Find where the given text appears and provide that cell's center as [x, y] coordinate. 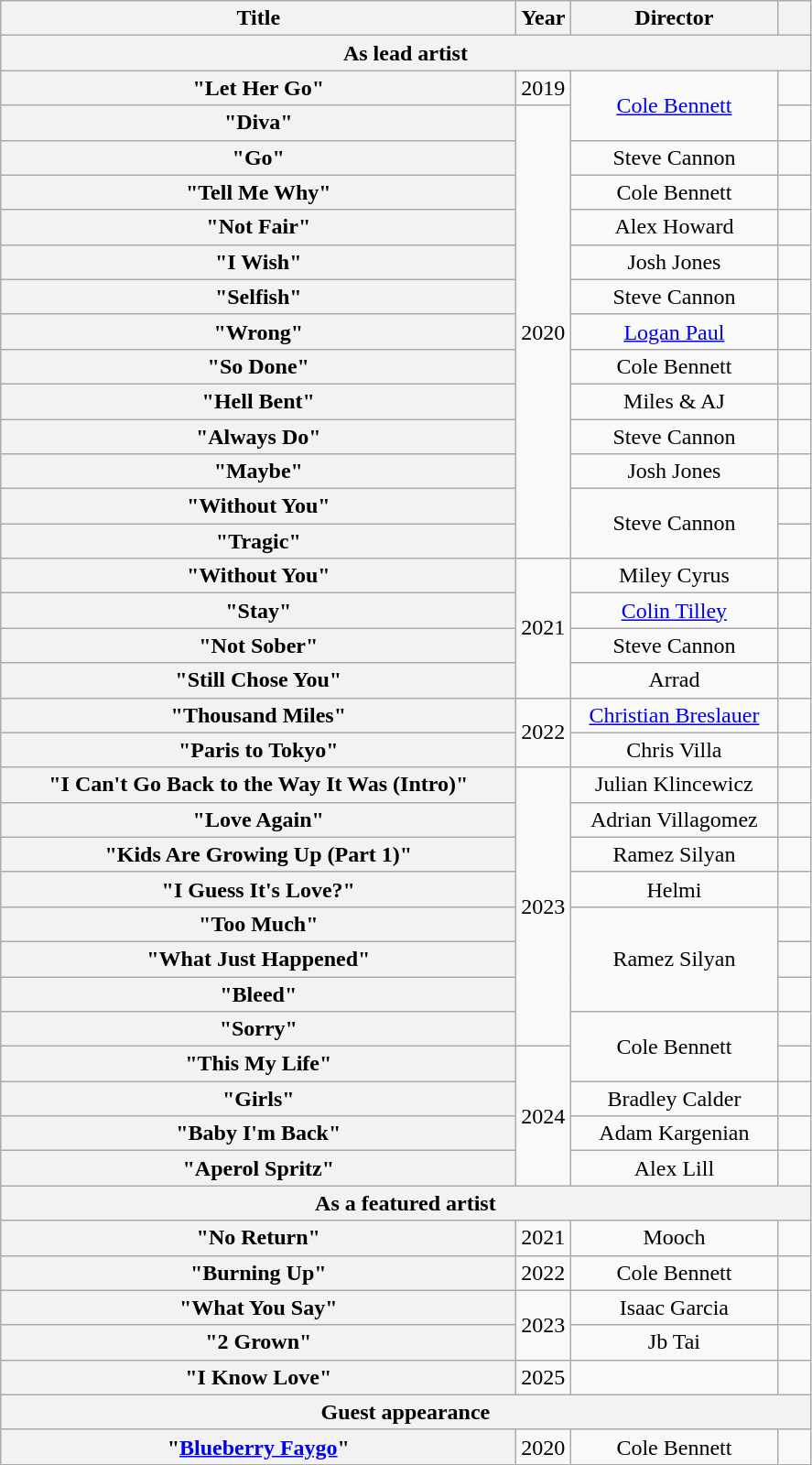
Jb Tai [674, 1342]
Adrian Villagomez [674, 819]
Helmi [674, 889]
Mooch [674, 1238]
"Maybe" [258, 472]
"What Just Happened" [258, 959]
"Sorry" [258, 1029]
Isaac Garcia [674, 1308]
"Always Do" [258, 437]
"Aperol Spritz" [258, 1168]
"Still Chose You" [258, 680]
"Thousand Miles" [258, 715]
Adam Kargenian [674, 1134]
2024 [544, 1116]
"Hell Bent" [258, 401]
Guest appearance [406, 1412]
"So Done" [258, 366]
Chris Villa [674, 750]
"Diva" [258, 123]
"Baby I'm Back" [258, 1134]
"This My Life" [258, 1064]
"Stay" [258, 611]
"Paris to Tokyo" [258, 750]
Miley Cyrus [674, 576]
"Not Sober" [258, 646]
2019 [544, 88]
Year [544, 18]
Director [674, 18]
Julian Klincewicz [674, 785]
"What You Say" [258, 1308]
"Blueberry Faygo" [258, 1447]
"Not Fair" [258, 227]
As lead artist [406, 53]
Bradley Calder [674, 1099]
"Bleed" [258, 993]
"Burning Up" [258, 1273]
"Too Much" [258, 924]
"Let Her Go" [258, 88]
"I Know Love" [258, 1377]
Arrad [674, 680]
"Tell Me Why" [258, 192]
Christian Breslauer [674, 715]
Alex Lill [674, 1168]
"Love Again" [258, 819]
"Selfish" [258, 297]
Alex Howard [674, 227]
Title [258, 18]
"Wrong" [258, 331]
As a featured artist [406, 1203]
Colin Tilley [674, 611]
"Go" [258, 157]
"2 Grown" [258, 1342]
"Girls" [258, 1099]
"Kids Are Growing Up (Part 1)" [258, 854]
Logan Paul [674, 331]
"I Wish" [258, 262]
"I Can't Go Back to the Way It Was (Intro)" [258, 785]
"Tragic" [258, 541]
2025 [544, 1377]
"I Guess It's Love?" [258, 889]
"No Return" [258, 1238]
Miles & AJ [674, 401]
